Provide the (X, Y) coordinate of the cell's center where the given text is located.  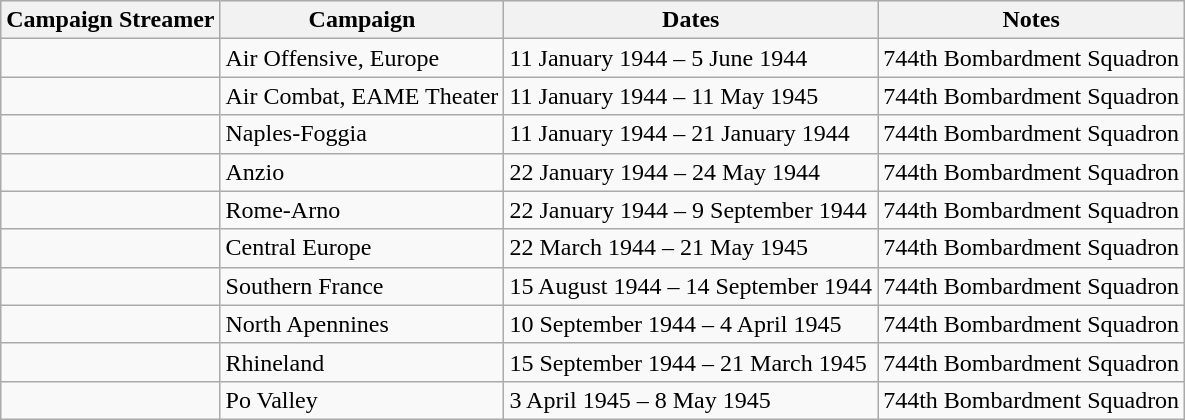
22 January 1944 – 24 May 1944 (691, 172)
Dates (691, 20)
15 September 1944 – 21 March 1945 (691, 362)
Anzio (362, 172)
15 August 1944 – 14 September 1944 (691, 286)
11 January 1944 – 21 January 1944 (691, 134)
Po Valley (362, 400)
Rome-Arno (362, 210)
Southern France (362, 286)
North Apennines (362, 324)
Central Europe (362, 248)
3 April 1945 – 8 May 1945 (691, 400)
11 January 1944 – 5 June 1944 (691, 58)
Air Combat, EAME Theater (362, 96)
Campaign (362, 20)
Naples-Foggia (362, 134)
Campaign Streamer (110, 20)
Rhineland (362, 362)
22 January 1944 – 9 September 1944 (691, 210)
Air Offensive, Europe (362, 58)
10 September 1944 – 4 April 1945 (691, 324)
Notes (1032, 20)
22 March 1944 – 21 May 1945 (691, 248)
11 January 1944 – 11 May 1945 (691, 96)
